Return the [X, Y] coordinate for the center point of the cell that contains the specified text.  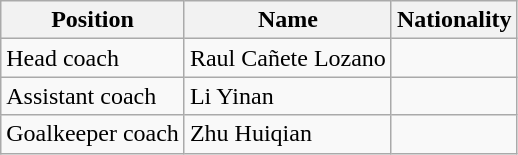
Assistant coach [93, 96]
Goalkeeper coach [93, 134]
Li Yinan [288, 96]
Raul Cañete Lozano [288, 58]
Zhu Huiqian [288, 134]
Name [288, 20]
Nationality [454, 20]
Position [93, 20]
Head coach [93, 58]
